Pinpoint the cell where the given text exists, returning its (x, y) midpoint coordinate. 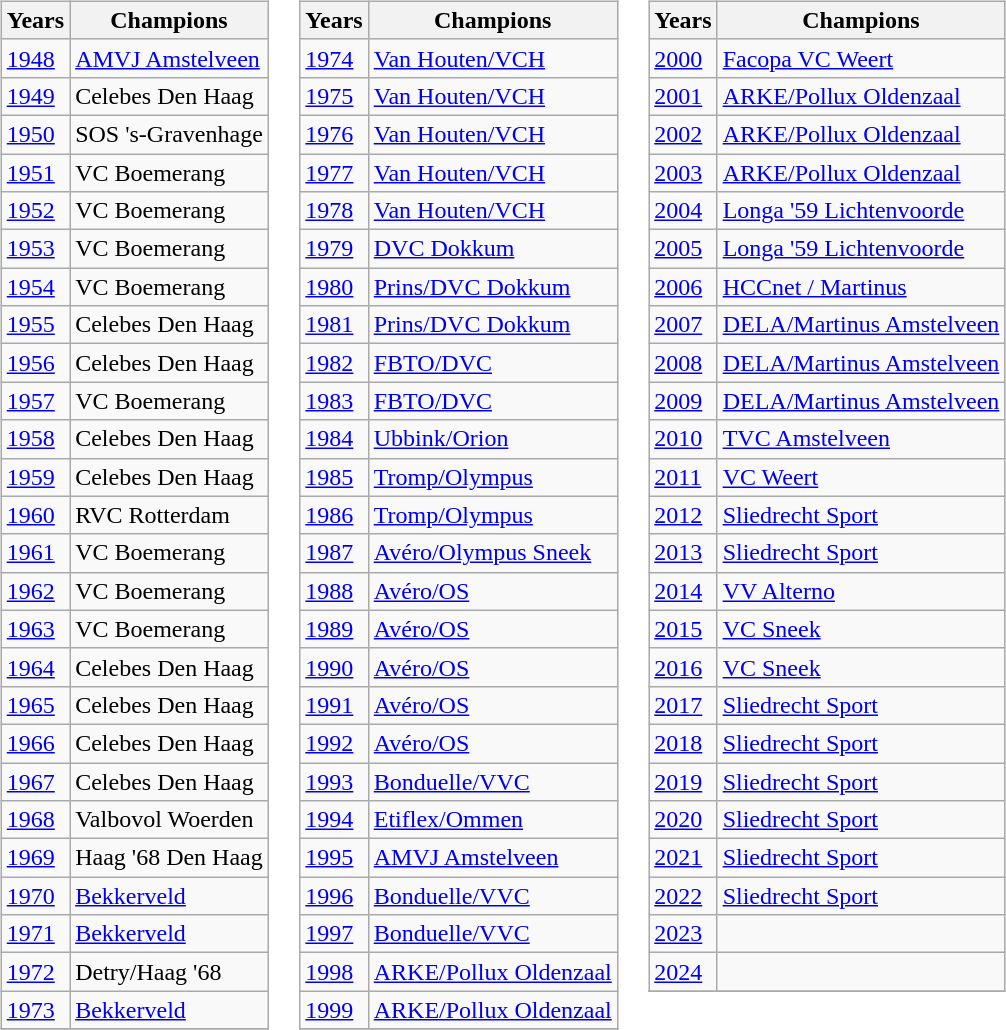
2002 (683, 134)
2015 (683, 629)
1970 (35, 896)
2003 (683, 173)
2005 (683, 249)
1987 (334, 553)
1953 (35, 249)
Detry/Haag '68 (170, 972)
1986 (334, 515)
2017 (683, 705)
1966 (35, 743)
1975 (334, 96)
1998 (334, 972)
Ubbink/Orion (492, 439)
1979 (334, 249)
1949 (35, 96)
1981 (334, 325)
2012 (683, 515)
1967 (35, 781)
Haag '68 Den Haag (170, 858)
2000 (683, 58)
1989 (334, 629)
1995 (334, 858)
1984 (334, 439)
1985 (334, 477)
1963 (35, 629)
2008 (683, 363)
1991 (334, 705)
Facopa VC Weert (861, 58)
2021 (683, 858)
2006 (683, 287)
1983 (334, 401)
1996 (334, 896)
HCCnet / Martinus (861, 287)
2001 (683, 96)
1950 (35, 134)
TVC Amstelveen (861, 439)
1956 (35, 363)
1977 (334, 173)
1978 (334, 211)
1971 (35, 934)
DVC Dokkum (492, 249)
1958 (35, 439)
1999 (334, 1010)
2010 (683, 439)
VC Weert (861, 477)
1988 (334, 591)
1973 (35, 1010)
2023 (683, 934)
2019 (683, 781)
1994 (334, 820)
1972 (35, 972)
2007 (683, 325)
VV Alterno (861, 591)
Avéro/Olympus Sneek (492, 553)
1952 (35, 211)
2013 (683, 553)
1955 (35, 325)
1968 (35, 820)
1980 (334, 287)
1962 (35, 591)
1974 (334, 58)
1969 (35, 858)
SOS 's-Gravenhage (170, 134)
1957 (35, 401)
1993 (334, 781)
2011 (683, 477)
1964 (35, 667)
1990 (334, 667)
2022 (683, 896)
1959 (35, 477)
1992 (334, 743)
1951 (35, 173)
1965 (35, 705)
1954 (35, 287)
1976 (334, 134)
2018 (683, 743)
RVC Rotterdam (170, 515)
Etiflex/Ommen (492, 820)
2016 (683, 667)
1948 (35, 58)
Valbovol Woerden (170, 820)
1997 (334, 934)
1960 (35, 515)
2004 (683, 211)
2024 (683, 972)
2020 (683, 820)
1982 (334, 363)
2014 (683, 591)
1961 (35, 553)
2009 (683, 401)
